Detect which cell encompasses the target text, then output its [x, y] center coordinate. 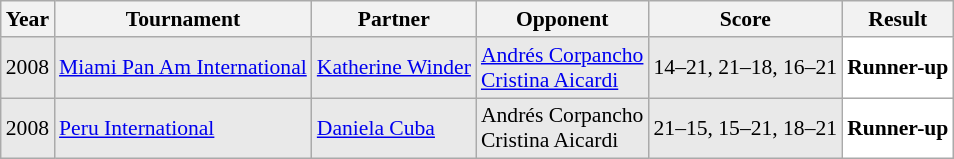
21–15, 15–21, 18–21 [745, 128]
Daniela Cuba [394, 128]
Score [745, 19]
14–21, 21–18, 16–21 [745, 68]
Partner [394, 19]
Peru International [183, 128]
Miami Pan Am International [183, 68]
Opponent [562, 19]
Katherine Winder [394, 68]
Year [28, 19]
Result [898, 19]
Tournament [183, 19]
